Find where the given text appears and provide that cell's center as [x, y] coordinate. 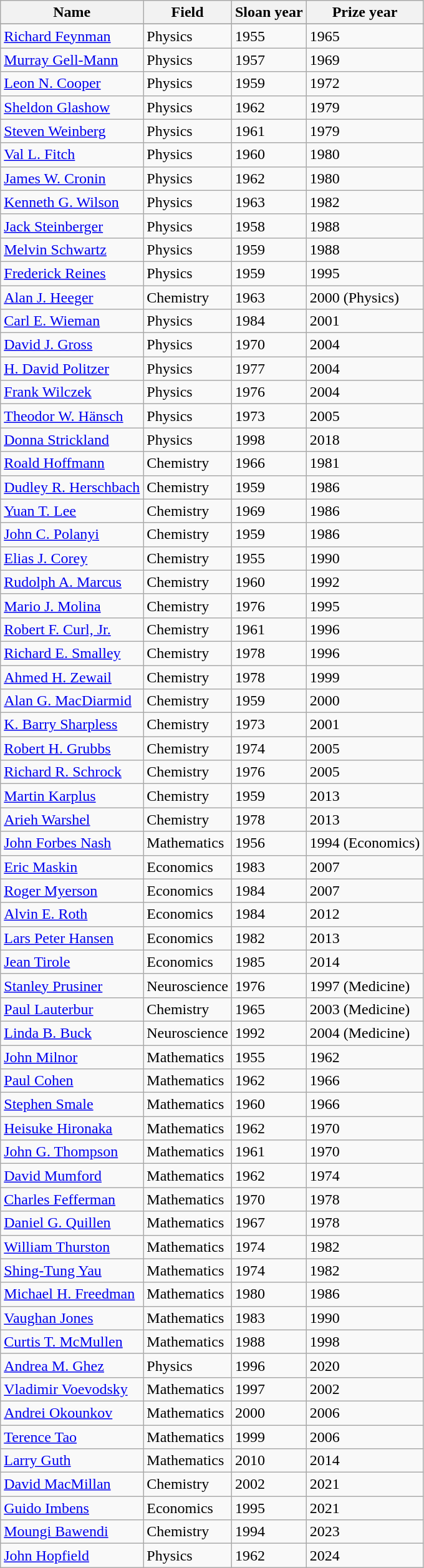
1956 [269, 843]
John Milnor [72, 1057]
2000 (Physics) [365, 298]
2003 (Medicine) [365, 1009]
2023 [365, 1532]
Paul Cohen [72, 1081]
1985 [269, 962]
Mario J. Molina [72, 606]
Alan J. Heeger [72, 298]
Andrei Okounkov [72, 1413]
2010 [269, 1461]
1994 [269, 1532]
Alvin E. Roth [72, 914]
Steven Weinberg [72, 131]
H. David Politzer [72, 369]
Stephen Smale [72, 1105]
Leon N. Cooper [72, 84]
Shing-Tung Yau [72, 1270]
Paul Lauterbur [72, 1009]
Rudolph A. Marcus [72, 582]
2004 (Medicine) [365, 1033]
1972 [365, 84]
David MacMillan [72, 1484]
John G. Thompson [72, 1152]
Carl E. Wieman [72, 321]
Arieh Warshel [72, 820]
Sheldon Glashow [72, 107]
Lars Peter Hansen [72, 938]
James W. Cronin [72, 178]
Martin Karplus [72, 796]
Theodor W. Hänsch [72, 416]
Kenneth G. Wilson [72, 202]
David Mumford [72, 1176]
Sloan year [269, 12]
Richard Feynman [72, 36]
Elias J. Corey [72, 558]
Michael H. Freedman [72, 1294]
Name [72, 12]
1997 (Medicine) [365, 985]
Stanley Prusiner [72, 985]
John C. Polanyi [72, 535]
David J. Gross [72, 345]
Ahmed H. Zewail [72, 677]
Richard R. Schrock [72, 772]
2018 [365, 440]
Murray Gell-Mann [72, 60]
Guido Imbens [72, 1508]
Moungi Bawendi [72, 1532]
Andrea M. Ghez [72, 1365]
Val L. Fitch [72, 155]
1967 [269, 1223]
1997 [269, 1389]
Field [188, 12]
Melvin Schwartz [72, 249]
John Hopfield [72, 1556]
Linda B. Buck [72, 1033]
Dudley R. Herschbach [72, 487]
Richard E. Smalley [72, 653]
John Forbes Nash [72, 843]
1994 (Economics) [365, 843]
Roger Myerson [72, 891]
Vladimir Voevodsky [72, 1389]
Daniel G. Quillen [72, 1223]
Frederick Reines [72, 273]
2020 [365, 1365]
1981 [365, 463]
Heisuke Hironaka [72, 1128]
K. Barry Sharpless [72, 725]
1977 [269, 369]
Robert H. Grubbs [72, 748]
Terence Tao [72, 1436]
Vaughan Jones [72, 1318]
Eric Maskin [72, 867]
Robert F. Curl, Jr. [72, 629]
Yuan T. Lee [72, 511]
Roald Hoffmann [72, 463]
Curtis T. McMullen [72, 1342]
Jack Steinberger [72, 226]
1958 [269, 226]
Prize year [365, 12]
Donna Strickland [72, 440]
1957 [269, 60]
Frank Wilczek [72, 392]
Charles Fefferman [72, 1199]
Alan G. MacDiarmid [72, 701]
Jean Tirole [72, 962]
2012 [365, 914]
Larry Guth [72, 1461]
2024 [365, 1556]
William Thurston [72, 1247]
